Find where the given text appears and provide that cell's center as (x, y) coordinate. 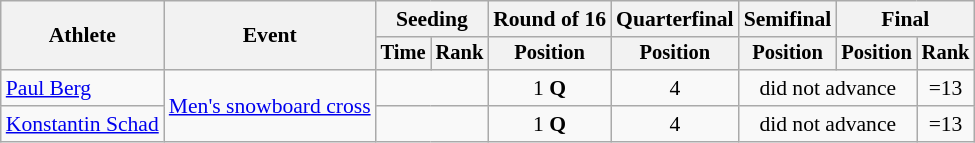
Paul Berg (82, 88)
Round of 16 (550, 19)
Time (404, 54)
Semifinal (788, 19)
Seeding (432, 19)
Quarterfinal (675, 19)
Event (270, 36)
Konstantin Schad (82, 124)
Final (905, 19)
Athlete (82, 36)
Men's snowboard cross (270, 106)
